Scan for the cell matching the given text and deliver its (x, y) coordinate at center. 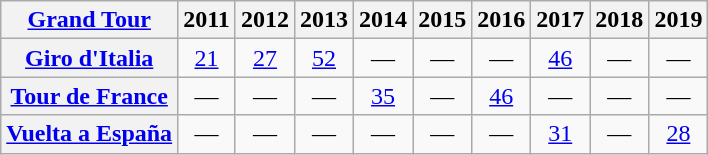
2014 (384, 20)
21 (207, 58)
2016 (502, 20)
35 (384, 96)
Tour de France (90, 96)
2017 (560, 20)
Grand Tour (90, 20)
2011 (207, 20)
Vuelta a España (90, 134)
2019 (678, 20)
52 (324, 58)
2018 (620, 20)
2012 (264, 20)
2015 (442, 20)
31 (560, 134)
27 (264, 58)
28 (678, 134)
2013 (324, 20)
Giro d'Italia (90, 58)
